Pinpoint the cell where the given text exists, returning its (x, y) midpoint coordinate. 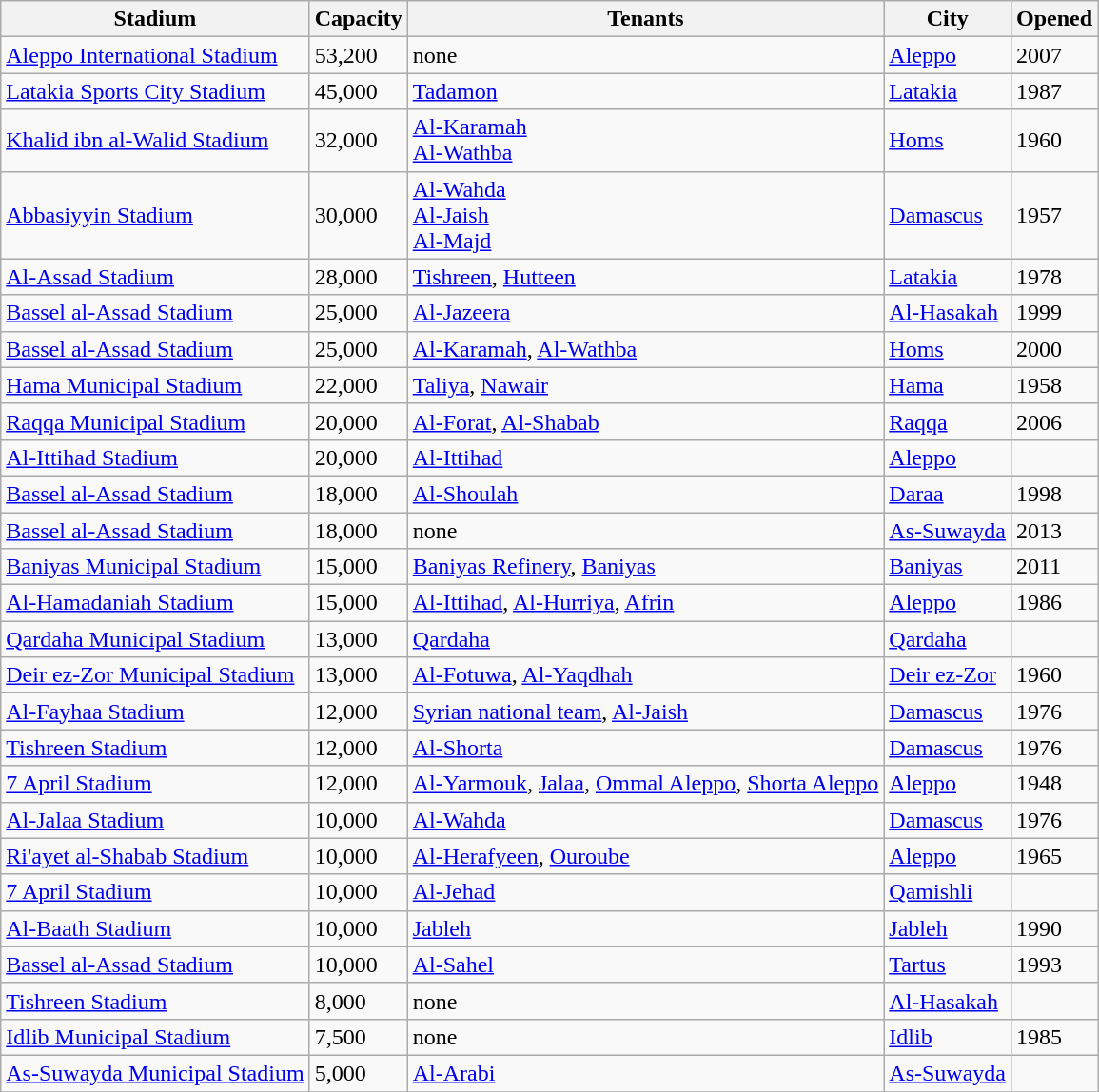
Ri'ayet al-Shabab Stadium (155, 856)
Al-Ittihad Stadium (155, 458)
Stadium (155, 19)
Tartus (948, 965)
Daraa (948, 494)
1965 (1054, 856)
Opened (1054, 19)
2013 (1054, 530)
Al-Wahda (645, 820)
2011 (1054, 567)
1998 (1054, 494)
Deir ez-Zor Municipal Stadium (155, 675)
Baniyas (948, 567)
Al-Ittihad (645, 458)
7,500 (358, 1037)
1993 (1054, 965)
1990 (1054, 928)
Al-WahdaAl-Jaish Al-Majd (645, 215)
Hama (948, 385)
Al-Baath Stadium (155, 928)
Al-Jalaa Stadium (155, 820)
Al-Shorta (645, 748)
Al-Sahel (645, 965)
Tadamon (645, 91)
Al-Jazeera (645, 313)
5,000 (358, 1073)
1948 (1054, 784)
Idlib (948, 1037)
2006 (1054, 421)
1957 (1054, 215)
Al-Assad Stadium (155, 277)
Abbasiyyin Stadium (155, 215)
Capacity (358, 19)
2000 (1054, 349)
Baniyas Municipal Stadium (155, 567)
Tishreen, Hutteen (645, 277)
Al-Fayhaa Stadium (155, 712)
1999 (1054, 313)
Hama Municipal Stadium (155, 385)
Raqqa (948, 421)
Qardaha Municipal Stadium (155, 639)
Qamishli (948, 892)
Al-Shoulah (645, 494)
53,200 (358, 55)
Khalid ibn al-Walid Stadium (155, 141)
1986 (1054, 603)
Raqqa Municipal Stadium (155, 421)
45,000 (358, 91)
1985 (1054, 1037)
Syrian national team, Al-Jaish (645, 712)
32,000 (358, 141)
22,000 (358, 385)
1987 (1054, 91)
30,000 (358, 215)
1978 (1054, 277)
Deir ez-Zor (948, 675)
2007 (1054, 55)
Al-Ittihad, Al-Hurriya, Afrin (645, 603)
Taliya, Nawair (645, 385)
8,000 (358, 1001)
Idlib Municipal Stadium (155, 1037)
Baniyas Refinery, Baniyas (645, 567)
Aleppo International Stadium (155, 55)
As-Suwayda Municipal Stadium (155, 1073)
Al-Herafyeen, Ouroube (645, 856)
Latakia Sports City Stadium (155, 91)
28,000 (358, 277)
Al-Yarmouk, Jalaa, Ommal Aleppo, Shorta Aleppo (645, 784)
Al-Jehad (645, 892)
Al-Hamadaniah Stadium (155, 603)
Al-Arabi (645, 1073)
Al-Fotuwa, Al-Yaqdhah (645, 675)
Al-Karamah Al-Wathba (645, 141)
Tenants (645, 19)
Al-Karamah, Al-Wathba (645, 349)
1958 (1054, 385)
City (948, 19)
Al-Forat, Al-Shabab (645, 421)
